Return [x, y] of the center of cell containing provided text 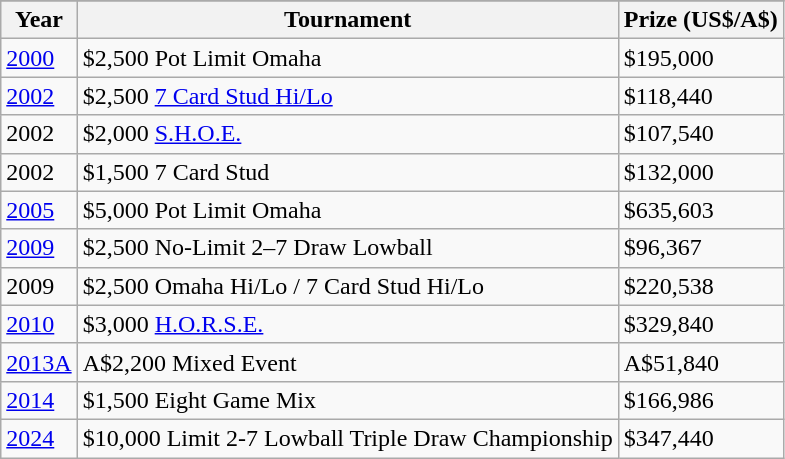
$2,000 S.H.O.E. [348, 134]
$118,440 [700, 96]
A$2,200 Mixed Event [348, 362]
$132,000 [700, 172]
2010 [39, 324]
Prize (US$/A$) [700, 20]
$107,540 [700, 134]
$5,000 Pot Limit Omaha [348, 210]
A$51,840 [700, 362]
Year [39, 20]
$2,500 Pot Limit Omaha [348, 58]
2014 [39, 400]
$635,603 [700, 210]
$347,440 [700, 438]
$2,500 No-Limit 2–7 Draw Lowball [348, 248]
$329,840 [700, 324]
$2,500 7 Card Stud Hi/Lo [348, 96]
Tournament [348, 20]
$166,986 [700, 400]
2024 [39, 438]
$1,500 7 Card Stud [348, 172]
$10,000 Limit 2-7 Lowball Triple Draw Championship [348, 438]
2000 [39, 58]
$96,367 [700, 248]
$3,000 H.O.R.S.E. [348, 324]
$2,500 Omaha Hi/Lo / 7 Card Stud Hi/Lo [348, 286]
$1,500 Eight Game Mix [348, 400]
$195,000 [700, 58]
2005 [39, 210]
$220,538 [700, 286]
2013A [39, 362]
